Detect which cell encompasses the target text, then output its [x, y] center coordinate. 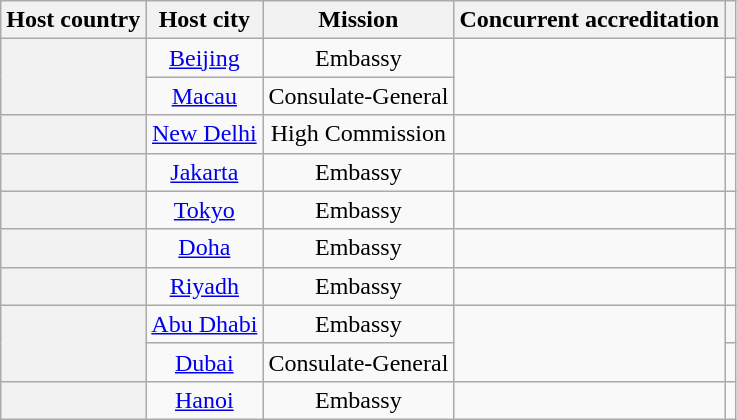
Host country [74, 20]
Tokyo [204, 210]
High Commission [358, 134]
Mission [358, 20]
Concurrent accreditation [590, 20]
Hanoi [204, 400]
Dubai [204, 362]
Host city [204, 20]
Macau [204, 96]
Abu Dhabi [204, 324]
Beijing [204, 58]
Riyadh [204, 286]
New Delhi [204, 134]
Jakarta [204, 172]
Doha [204, 248]
